Scan for the cell matching the given text and deliver its [X, Y] coordinate at center. 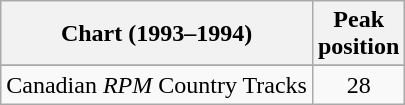
Chart (1993–1994) [157, 34]
28 [358, 85]
Peakposition [358, 34]
Canadian RPM Country Tracks [157, 85]
